Pinpoint the cell where the given text exists, returning its (X, Y) midpoint coordinate. 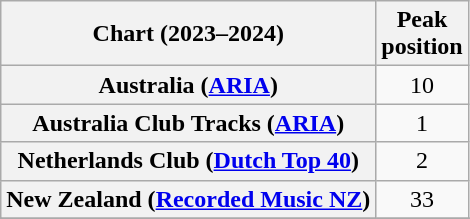
Chart (2023–2024) (188, 34)
Australia Club Tracks (ARIA) (188, 123)
Peakposition (422, 34)
2 (422, 161)
33 (422, 199)
1 (422, 123)
New Zealand (Recorded Music NZ) (188, 199)
Netherlands Club (Dutch Top 40) (188, 161)
Australia (ARIA) (188, 85)
10 (422, 85)
